Find where the given text appears and provide that cell's center as [x, y] coordinate. 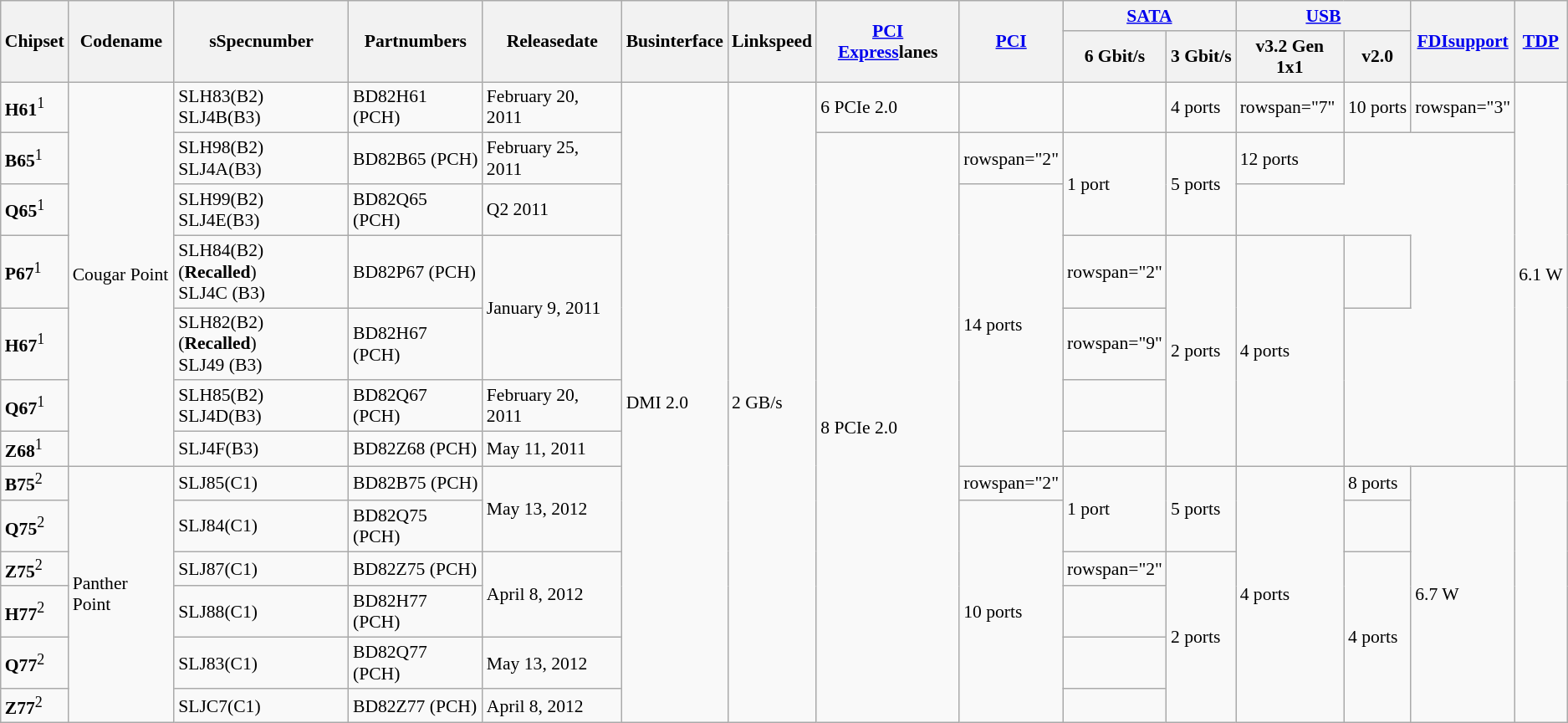
SLJ87(C1) [261, 569]
USB [1324, 16]
Codename [122, 42]
Releasedate [552, 42]
SLJ84(C1) [261, 526]
PCI Expresslanes [888, 42]
May 11, 2011 [552, 449]
BD82Q75 (PCH) [416, 526]
SLH99(B2)SLJ4E(B3) [261, 209]
rowspan="9" [1115, 345]
Chipset [35, 42]
3 Gbit/s [1201, 57]
Q671 [35, 407]
sSpecnumber [261, 42]
Cougar Point [122, 274]
SLH83(B2)SLJ4B(B3) [261, 107]
14 ports [1011, 325]
Partnumbers [416, 42]
H611 [35, 107]
BD82H77 (PCH) [416, 613]
6.1 W [1540, 274]
Z752 [35, 569]
Businterface [675, 42]
FDIsupport [1463, 42]
SLH84(B2) (Recalled)SLJ4C (B3) [261, 271]
H772 [35, 613]
SLJ4F(B3) [261, 449]
SLJ85(C1) [261, 484]
BD82B65 (PCH) [416, 159]
Panther Point [122, 594]
Z681 [35, 449]
TDP [1540, 42]
BD82Z75 (PCH) [416, 569]
Q772 [35, 663]
6.7 W [1463, 594]
BD82Q67 (PCH) [416, 407]
Linkspeed [772, 42]
2 GB/s [772, 403]
12 ports [1290, 159]
SLJC7(C1) [261, 706]
SLH98(B2)SLJ4A(B3) [261, 159]
H671 [35, 345]
SLH82(B2) (Recalled)SLJ49 (B3) [261, 345]
BD82Q65 (PCH) [416, 209]
rowspan="3" [1463, 107]
BD82P67 (PCH) [416, 271]
SLH85(B2)SLJ4D(B3) [261, 407]
DMI 2.0 [675, 403]
BD82B75 (PCH) [416, 484]
rowspan="7" [1290, 107]
v2.0 [1377, 57]
BD82Q77 (PCH) [416, 663]
SLJ88(C1) [261, 613]
6 PCIe 2.0 [888, 107]
SLJ83(C1) [261, 663]
Z772 [35, 706]
B651 [35, 159]
8 ports [1377, 484]
v3.2 Gen 1x1 [1290, 57]
Q752 [35, 526]
BD82H61 (PCH) [416, 107]
January 9, 2011 [552, 308]
6 Gbit/s [1115, 57]
P671 [35, 271]
8 PCIe 2.0 [888, 428]
BD82Z68 (PCH) [416, 449]
Q2 2011 [552, 209]
BD82Z77 (PCH) [416, 706]
Q651 [35, 209]
SATA [1149, 16]
B752 [35, 484]
BD82H67 (PCH) [416, 345]
PCI [1011, 42]
February 25, 2011 [552, 159]
